For the text-containing cell, return its midpoint in (x, y) coordinate format. 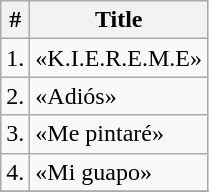
Title (119, 20)
2. (16, 96)
# (16, 20)
«Mi guapo» (119, 172)
3. (16, 134)
«Adiós» (119, 96)
«K.I.E.R.E.M.E» (119, 58)
«Me pintaré» (119, 134)
1. (16, 58)
4. (16, 172)
